Pinpoint the cell where the given text exists, returning its (x, y) midpoint coordinate. 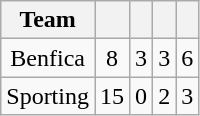
6 (188, 58)
Benfica (48, 58)
0 (142, 96)
Sporting (48, 96)
Team (48, 20)
2 (164, 96)
15 (112, 96)
8 (112, 58)
